Return the [X, Y] coordinate for the center point of the cell that contains the specified text.  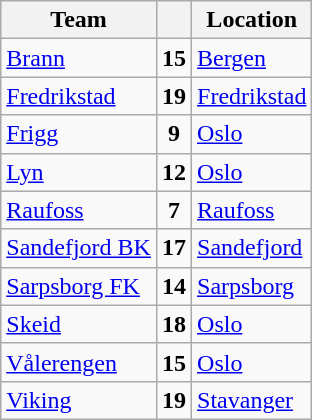
Sarpsborg FK [79, 286]
Stavanger [252, 400]
17 [174, 248]
Brann [79, 58]
Bergen [252, 58]
18 [174, 324]
7 [174, 210]
Frigg [79, 134]
Team [79, 20]
Sarpsborg [252, 286]
Lyn [79, 172]
Vålerengen [79, 362]
Sandefjord BK [79, 248]
Location [252, 20]
Viking [79, 400]
Skeid [79, 324]
12 [174, 172]
14 [174, 286]
Sandefjord [252, 248]
9 [174, 134]
